For the text-containing cell, return its midpoint in (x, y) coordinate format. 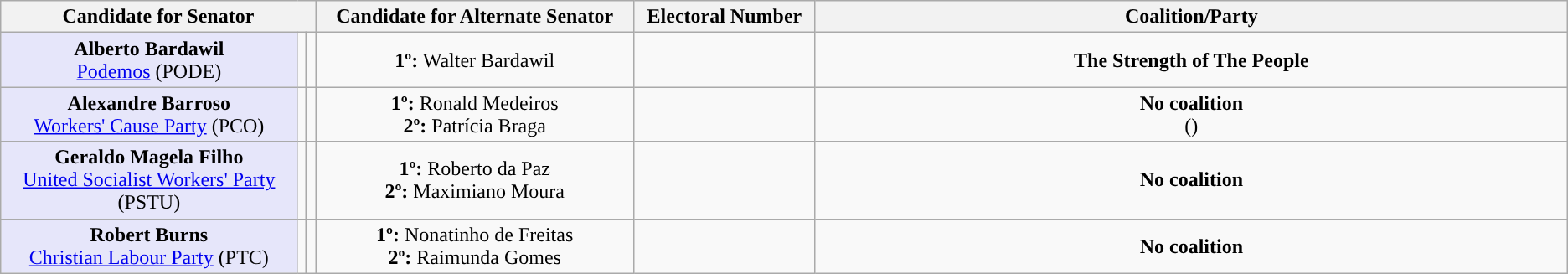
1º: Ronald Medeiros 2º: Patrícia Braga (474, 114)
1º: Nonatinho de Freitas 2º: Raimunda Gomes (474, 246)
1º: Roberto da Paz 2º: Maximiano Moura (474, 180)
Robert BurnsChristian Labour Party (PTC) (149, 246)
Alberto BardawilPodemos (PODE) (149, 60)
Coalition/Party (1191, 17)
The Strength of The People (1191, 60)
1º: Walter Bardawil (474, 60)
No coalition() (1191, 114)
Geraldo Magela FilhoUnited Socialist Workers' Party (PSTU) (149, 180)
Alexandre BarrosoWorkers' Cause Party (PCO) (149, 114)
Candidate for Senator (158, 17)
Candidate for Alternate Senator (474, 17)
Electoral Number (724, 17)
